Detect which cell encompasses the target text, then output its (x, y) center coordinate. 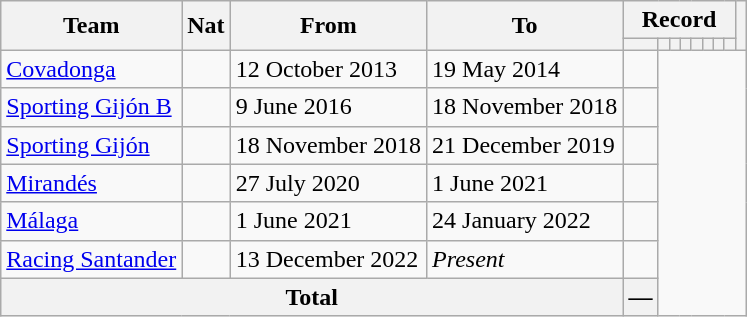
Racing Santander (92, 259)
Mirandés (92, 183)
Team (92, 26)
Covadonga (92, 69)
Present (525, 259)
Record (679, 20)
Total (312, 297)
24 January 2022 (525, 221)
From (328, 26)
Sporting Gijón B (92, 107)
Sporting Gijón (92, 145)
12 October 2013 (328, 69)
Nat (206, 26)
To (525, 26)
Málaga (92, 221)
9 June 2016 (328, 107)
21 December 2019 (525, 145)
13 December 2022 (328, 259)
— (640, 297)
27 July 2020 (328, 183)
19 May 2014 (525, 69)
